Capture the cell that displays the provided text and extract its (x, y) central coordinate. 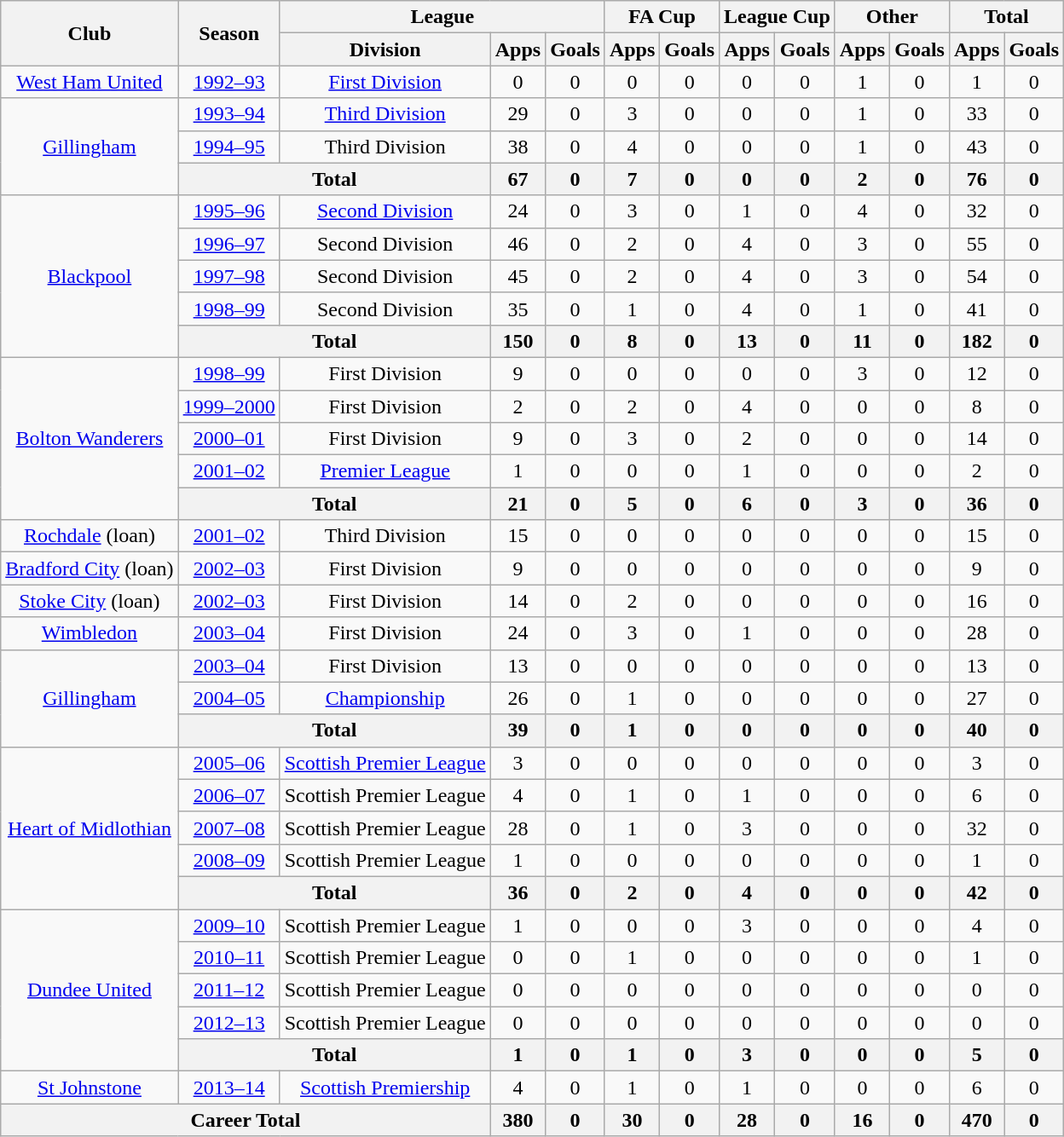
2008–09 (228, 860)
League Cup (778, 17)
2013–14 (228, 1088)
182 (976, 341)
FA Cup (662, 17)
Club (90, 33)
470 (976, 1120)
67 (518, 179)
Championship (385, 698)
54 (976, 276)
76 (976, 179)
42 (976, 892)
Scottish Premiership (385, 1088)
150 (518, 341)
Bolton Wanderers (90, 438)
2006–07 (228, 795)
7 (632, 179)
Dundee United (90, 990)
Blackpool (90, 276)
1992–93 (228, 82)
2011–12 (228, 990)
27 (976, 698)
1994–95 (228, 147)
46 (518, 244)
Season (228, 33)
39 (518, 730)
35 (518, 309)
2012–13 (228, 1023)
380 (518, 1120)
11 (862, 341)
1993–94 (228, 114)
1999–2000 (228, 407)
1997–98 (228, 276)
43 (976, 147)
Wimbledon (90, 633)
38 (518, 147)
1995–96 (228, 211)
West Ham United (90, 82)
26 (518, 698)
55 (976, 244)
2000–01 (228, 439)
Career Total (246, 1120)
Division (385, 49)
2005–06 (228, 763)
12 (976, 373)
Stoke City (loan) (90, 601)
Other (892, 17)
Rochdale (loan) (90, 536)
30 (632, 1120)
Premier League (385, 471)
21 (518, 504)
2004–05 (228, 698)
League (442, 17)
Bradford City (loan) (90, 568)
40 (976, 730)
2010–11 (228, 958)
33 (976, 114)
2009–10 (228, 925)
St Johnstone (90, 1088)
41 (976, 309)
29 (518, 114)
45 (518, 276)
Heart of Midlothian (90, 828)
1996–97 (228, 244)
2007–08 (228, 828)
